Identify which cell holds the provided text, then report its (X, Y) central coordinate. 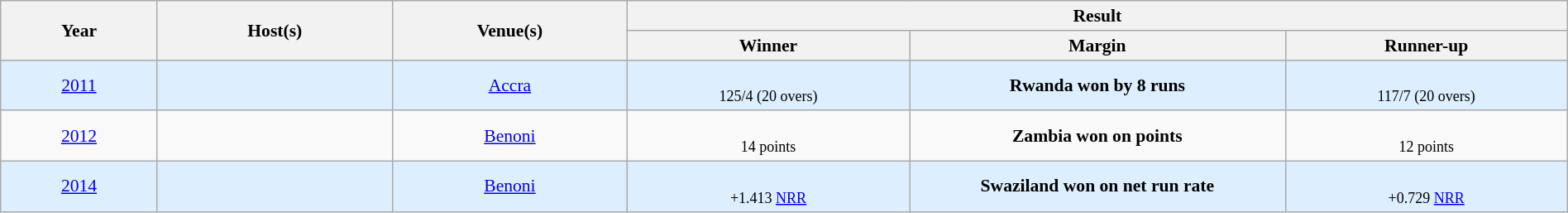
Margin (1098, 46)
Accra (509, 85)
Rwanda won by 8 runs (1098, 85)
Winner (769, 46)
Venue(s) (509, 30)
Swaziland won on net run rate (1098, 187)
14 points (769, 136)
117/7 (20 overs) (1426, 85)
125/4 (20 overs) (769, 85)
Result (1098, 16)
2014 (79, 187)
2012 (79, 136)
Runner-up (1426, 46)
+0.729 NRR (1426, 187)
Year (79, 30)
2011 (79, 85)
12 points (1426, 136)
+1.413 NRR (769, 187)
Host(s) (275, 30)
Zambia won on points (1098, 136)
